Search for the cell housing the specified text and yield its [x, y] center coordinate. 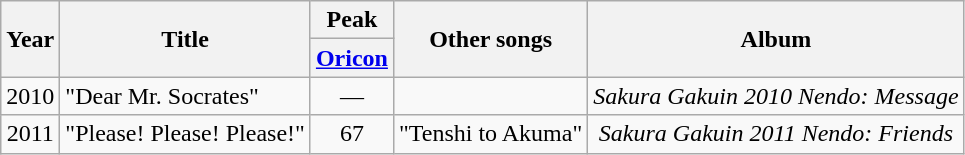
— [352, 96]
Peak [352, 20]
Album [776, 39]
Title [186, 39]
"Tenshi to Akuma" [490, 134]
Other songs [490, 39]
Year [30, 39]
2010 [30, 96]
Sakura Gakuin 2011 Nendo: Friends [776, 134]
Sakura Gakuin 2010 Nendo: Message [776, 96]
2011 [30, 134]
"Dear Mr. Socrates" [186, 96]
Oricon [352, 58]
"Please! Please! Please!" [186, 134]
67 [352, 134]
